From the cell containing the given text, extract its center point as (x, y) coordinate. 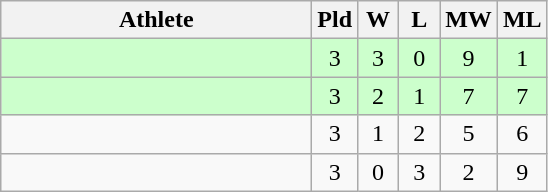
L (420, 20)
5 (469, 134)
W (378, 20)
MW (469, 20)
Athlete (156, 20)
ML (522, 20)
Pld (335, 20)
6 (522, 134)
